Provide the (x, y) coordinate of the cell's center where the given text is located.  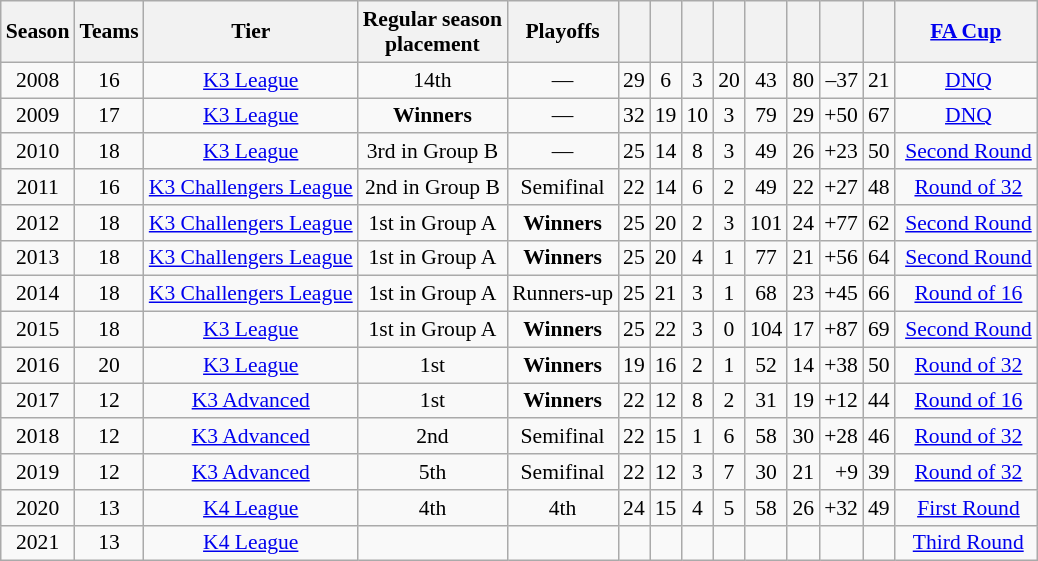
69 (879, 330)
+28 (841, 437)
39 (879, 472)
0 (729, 330)
2014 (38, 294)
5th (432, 472)
44 (879, 401)
101 (766, 223)
+45 (841, 294)
–37 (841, 80)
48 (879, 187)
Teams (108, 32)
+23 (841, 152)
2nd (432, 437)
2013 (38, 258)
Regular seasonplacement (432, 32)
80 (803, 80)
+56 (841, 258)
2021 (38, 543)
32 (634, 116)
+77 (841, 223)
31 (766, 401)
Tier (251, 32)
23 (803, 294)
46 (879, 437)
FA Cup (966, 32)
Season (38, 32)
+32 (841, 508)
+27 (841, 187)
2nd in Group B (432, 187)
79 (766, 116)
2010 (38, 152)
43 (766, 80)
First Round (966, 508)
2020 (38, 508)
7 (729, 472)
+9 (841, 472)
5 (729, 508)
2008 (38, 80)
2018 (38, 437)
2012 (38, 223)
2009 (38, 116)
52 (766, 365)
77 (766, 258)
3rd in Group B (432, 152)
2019 (38, 472)
67 (879, 116)
2016 (38, 365)
68 (766, 294)
104 (766, 330)
2011 (38, 187)
+87 (841, 330)
+50 (841, 116)
14th (432, 80)
66 (879, 294)
2017 (38, 401)
+12 (841, 401)
+38 (841, 365)
64 (879, 258)
2015 (38, 330)
Runners-up (562, 294)
10 (697, 116)
Third Round (966, 543)
Playoffs (562, 32)
62 (879, 223)
